Return the [x, y] coordinate for the center point of the cell that contains the specified text.  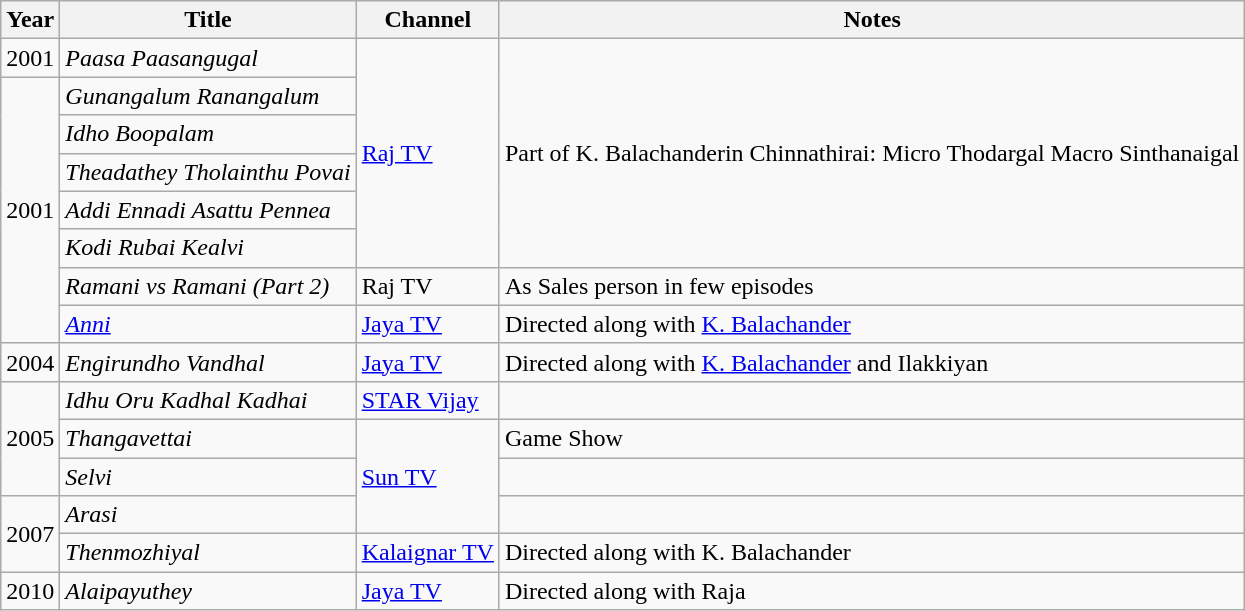
Directed along with K. Balachander and Ilakkiyan [872, 362]
Anni [208, 324]
Arasi [208, 515]
Title [208, 20]
As Sales person in few episodes [872, 286]
Gunangalum Ranangalum [208, 96]
Kalaignar TV [428, 553]
Engirundho Vandhal [208, 362]
2010 [30, 591]
Paasa Paasangugal [208, 58]
Idho Boopalam [208, 134]
Sun TV [428, 476]
Game Show [872, 438]
STAR Vijay [428, 400]
Kodi Rubai Kealvi [208, 248]
Thenmozhiyal [208, 553]
Theadathey Tholainthu Povai [208, 172]
Selvi [208, 477]
Part of K. Balachanderin Chinnathirai: Micro Thodargal Macro Sinthanaigal [872, 153]
2004 [30, 362]
Thangavettai [208, 438]
Notes [872, 20]
2005 [30, 438]
Directed along with Raja [872, 591]
Idhu Oru Kadhal Kadhai [208, 400]
Addi Ennadi Asattu Pennea [208, 210]
Ramani vs Ramani (Part 2) [208, 286]
2007 [30, 534]
Alaipayuthey [208, 591]
Year [30, 20]
Channel [428, 20]
